Return the [x, y] coordinate for the center point of the cell that contains the specified text.  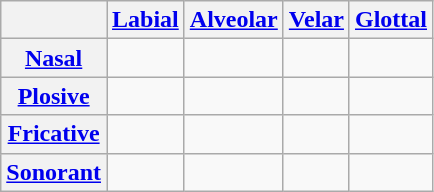
Sonorant [54, 172]
Glottal [390, 20]
Fricative [54, 134]
Nasal [54, 58]
Velar [316, 20]
Labial [145, 20]
Plosive [54, 96]
Alveolar [234, 20]
